For the text-containing cell, return its midpoint in [x, y] coordinate format. 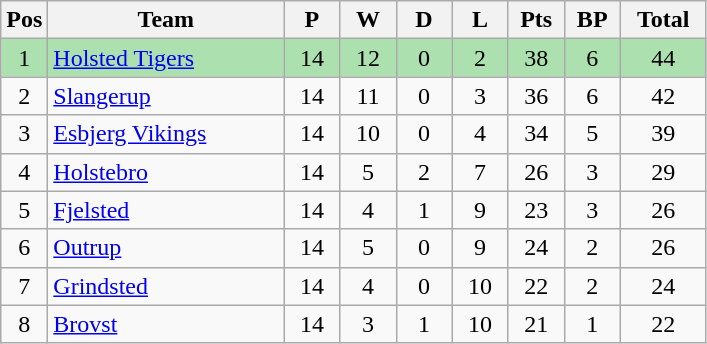
D [424, 20]
Holsted Tigers [166, 58]
Pos [24, 20]
8 [24, 324]
29 [663, 172]
38 [536, 58]
Pts [536, 20]
P [312, 20]
39 [663, 134]
34 [536, 134]
Total [663, 20]
Grindsted [166, 286]
21 [536, 324]
44 [663, 58]
Brovst [166, 324]
Team [166, 20]
Fjelsted [166, 210]
Slangerup [166, 96]
42 [663, 96]
L [480, 20]
W [368, 20]
36 [536, 96]
Esbjerg Vikings [166, 134]
Holstebro [166, 172]
23 [536, 210]
Outrup [166, 248]
11 [368, 96]
12 [368, 58]
BP [592, 20]
